Locate the cell with the specified text and output its [x, y] center coordinate. 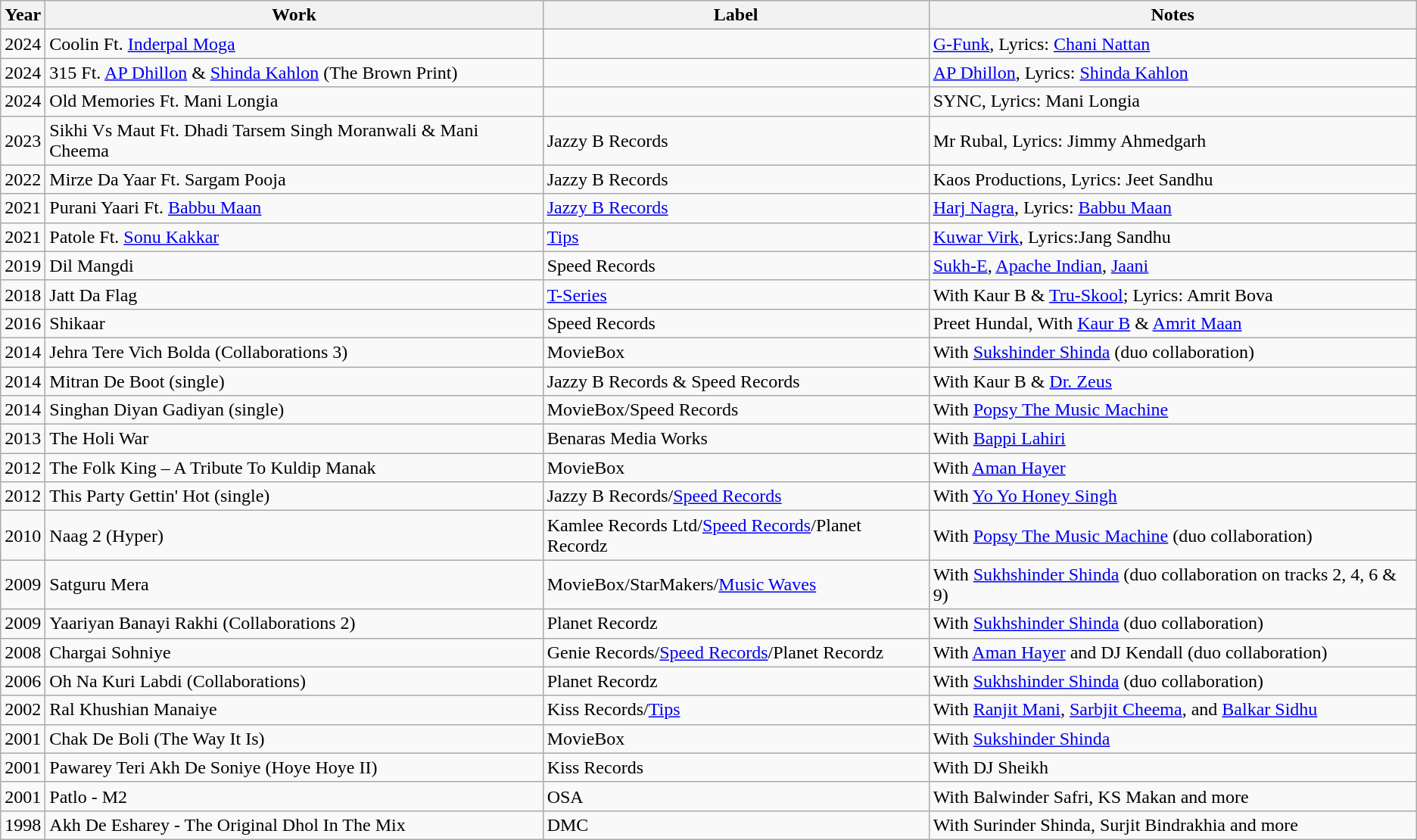
With Popsy The Music Machine [1173, 410]
2022 [23, 179]
With Surinder Shinda, Surjit Bindrakhia and more [1173, 825]
Genie Records/Speed Records/Planet Recordz [736, 652]
SYNC, Lyrics: Mani Longia [1173, 101]
Singhan Diyan Gadiyan (single) [294, 410]
Preet Hundal, With Kaur B & Amrit Maan [1173, 323]
With Aman Hayer and DJ Kendall (duo collaboration) [1173, 652]
Sukh-E, Apache Indian, Jaani [1173, 266]
Kiss Records/Tips [736, 710]
Notes [1173, 15]
2019 [23, 266]
Oh Na Kuri Labdi (Collaborations) [294, 681]
With Ranjit Mani, Sarbjit Cheema, and Balkar Sidhu [1173, 710]
With Sukhshinder Shinda (duo collaboration on tracks 2, 4, 6 & 9) [1173, 584]
2023 [23, 141]
Jehra Tere Vich Bolda (Collaborations 3) [294, 352]
The Holi War [294, 439]
DMC [736, 825]
With Aman Hayer [1173, 468]
Yaariyan Banayi Rakhi (Collaborations 2) [294, 624]
2002 [23, 710]
With Yo Yo Honey Singh [1173, 496]
AP Dhillon, Lyrics: Shinda Kahlon [1173, 73]
Jazzy B Records/Speed Records [736, 496]
Old Memories Ft. Mani Longia [294, 101]
Jazzy B Records & Speed Records [736, 381]
Akh De Esharey - The Original Dhol In The Mix [294, 825]
Work [294, 15]
Patlo - M2 [294, 796]
MovieBox/Speed Records [736, 410]
Mitran De Boot (single) [294, 381]
Tips [736, 237]
Shikaar [294, 323]
Satguru Mera [294, 584]
OSA [736, 796]
Chak De Boli (The Way It Is) [294, 739]
Sikhi Vs Maut Ft. Dhadi Tarsem Singh Moranwali & Mani Cheema [294, 141]
2018 [23, 294]
Purani Yaari Ft. Babbu Maan [294, 208]
2008 [23, 652]
With Kaur B & Tru-Skool; Lyrics: Amrit Bova [1173, 294]
315 Ft. AP Dhillon & Shinda Kahlon (The Brown Print) [294, 73]
With DJ Sheikh [1173, 767]
Benaras Media Works [736, 439]
Kiss Records [736, 767]
Mr Rubal, Lyrics: Jimmy Ahmedgarh [1173, 141]
Chargai Sohniye [294, 652]
With Kaur B & Dr. Zeus [1173, 381]
2010 [23, 536]
1998 [23, 825]
2016 [23, 323]
G-Funk, Lyrics: Chani Nattan [1173, 44]
Jatt Da Flag [294, 294]
T-Series [736, 294]
Harj Nagra, Lyrics: Babbu Maan [1173, 208]
Label [736, 15]
Kaos Productions, Lyrics: Jeet Sandhu [1173, 179]
2006 [23, 681]
With Popsy The Music Machine (duo collaboration) [1173, 536]
2013 [23, 439]
With Balwinder Safri, KS Makan and more [1173, 796]
Year [23, 15]
With Sukshinder Shinda [1173, 739]
Kuwar Virk, Lyrics:Jang Sandhu [1173, 237]
Mirze Da Yaar Ft. Sargam Pooja [294, 179]
With Bappi Lahiri [1173, 439]
Coolin Ft. Inderpal Moga [294, 44]
Kamlee Records Ltd/Speed Records/Planet Recordz [736, 536]
The Folk King – A Tribute To Kuldip Manak [294, 468]
Patole Ft. Sonu Kakkar [294, 237]
MovieBox/StarMakers/Music Waves [736, 584]
Pawarey Teri Akh De Soniye (Hoye Hoye II) [294, 767]
Dil Mangdi [294, 266]
Ral Khushian Manaiye [294, 710]
With Sukshinder Shinda (duo collaboration) [1173, 352]
Naag 2 (Hyper) [294, 536]
This Party Gettin' Hot (single) [294, 496]
